Extract the (x, y) coordinate from the center of the cell holding the provided text.  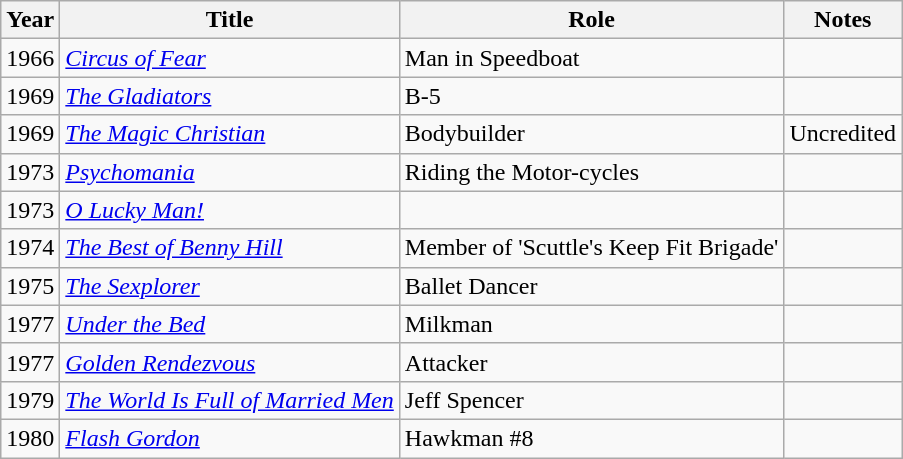
Golden Rendezvous (230, 362)
The Magic Christian (230, 134)
Psychomania (230, 172)
The Gladiators (230, 96)
B-5 (592, 96)
O Lucky Man! (230, 210)
Role (592, 20)
Jeff Spencer (592, 400)
Hawkman #8 (592, 438)
Circus of Fear (230, 58)
The World Is Full of Married Men (230, 400)
Riding the Motor-cycles (592, 172)
Milkman (592, 324)
1975 (30, 286)
Title (230, 20)
1980 (30, 438)
The Sexplorer (230, 286)
1974 (30, 248)
Notes (843, 20)
Member of 'Scuttle's Keep Fit Brigade' (592, 248)
1966 (30, 58)
Under the Bed (230, 324)
Attacker (592, 362)
1979 (30, 400)
Ballet Dancer (592, 286)
Bodybuilder (592, 134)
Man in Speedboat (592, 58)
Flash Gordon (230, 438)
Uncredited (843, 134)
Year (30, 20)
The Best of Benny Hill (230, 248)
